Scan for the cell matching the given text and deliver its (X, Y) coordinate at center. 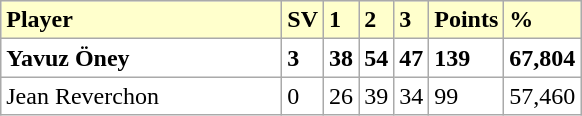
Points (466, 20)
2 (376, 20)
39 (376, 96)
38 (342, 58)
1 (342, 20)
99 (466, 96)
Player (142, 20)
26 (342, 96)
Yavuz Öney (142, 58)
67,804 (542, 58)
0 (303, 96)
34 (412, 96)
139 (466, 58)
54 (376, 58)
% (542, 20)
47 (412, 58)
57,460 (542, 96)
Jean Reverchon (142, 96)
SV (303, 20)
